From the cell containing the given text, extract its center point as [X, Y] coordinate. 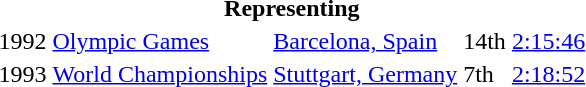
Barcelona, Spain [366, 41]
2:15:46 [548, 41]
Olympic Games [160, 41]
14th [485, 41]
